Capture the cell that displays the provided text and extract its (x, y) central coordinate. 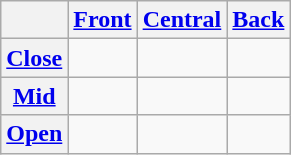
Central (182, 20)
Close (34, 58)
Back (258, 20)
Front (102, 20)
Mid (34, 96)
Open (34, 134)
